Scan for the cell matching the given text and deliver its [X, Y] coordinate at center. 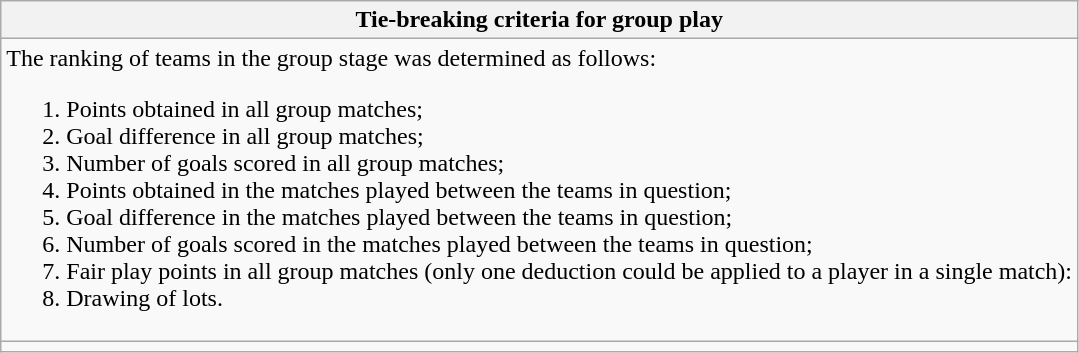
Tie-breaking criteria for group play [540, 20]
